Output the (X, Y) coordinate of the center of the cell containing the given text.  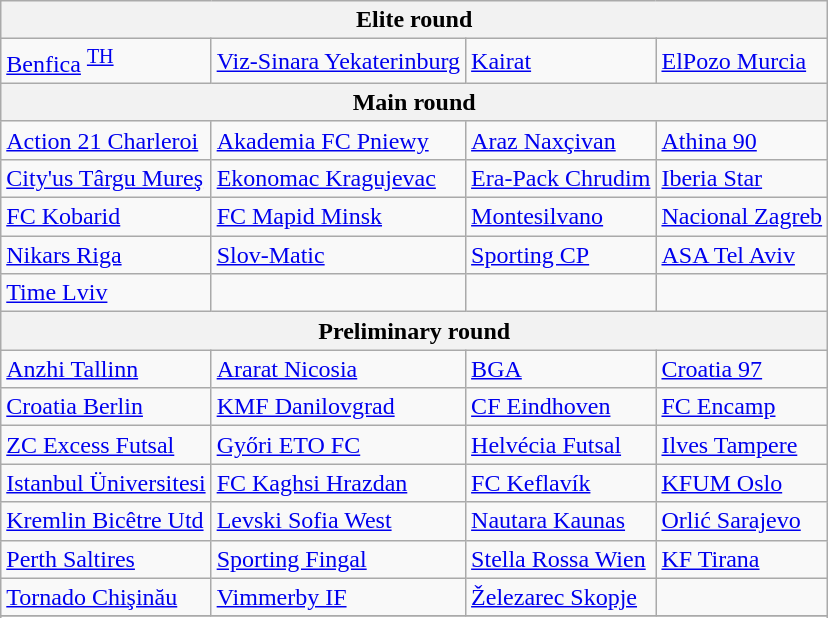
City'us Târgu Mureş (106, 178)
Croatia Berlin (106, 407)
Kremlin Bicêtre Utd (106, 521)
Benfica TH (106, 62)
ElPozo Murcia (742, 62)
Era-Pack Chrudim (561, 178)
Preliminary round (414, 331)
Ekonomac Kragujevac (338, 178)
Main round (414, 102)
KMF Danilovgrad (338, 407)
ASA Tel Aviv (742, 255)
Montesilvano (561, 217)
Orlić Sarajevo (742, 521)
Viz-Sinara Yekaterinburg (338, 62)
ZC Excess Futsal (106, 445)
Anzhi Tallinn (106, 369)
Nikars Riga (106, 255)
FC Encamp (742, 407)
BGA (561, 369)
Helvécia Futsal (561, 445)
FC Keflavík (561, 483)
Sporting CP (561, 255)
Ilves Tampere (742, 445)
Iberia Star (742, 178)
Nacional Zagreb (742, 217)
Akademia FC Pniewy (338, 140)
KFUM Oslo (742, 483)
Kairat (561, 62)
FC Mapid Minsk (338, 217)
Elite round (414, 20)
Győri ETO FC (338, 445)
Croatia 97 (742, 369)
Araz Naxçivan (561, 140)
Action 21 Charleroi (106, 140)
Vimmerby IF (338, 597)
Istanbul Üniversitesi (106, 483)
Sporting Fingal (338, 559)
Ararat Nicosia (338, 369)
Levski Sofia West (338, 521)
Stella Rossa Wien (561, 559)
KF Tirana (742, 559)
Athina 90 (742, 140)
Time Lviv (106, 293)
Tornado Chişinău (106, 597)
FC Kobarid (106, 217)
FC Kaghsi Hrazdan (338, 483)
Slov-Matic (338, 255)
Železarec Skopje (561, 597)
Perth Saltires (106, 559)
CF Eindhoven (561, 407)
Nautara Kaunas (561, 521)
